Determine the (x, y) coordinate at the center of the cell enclosing the given text.  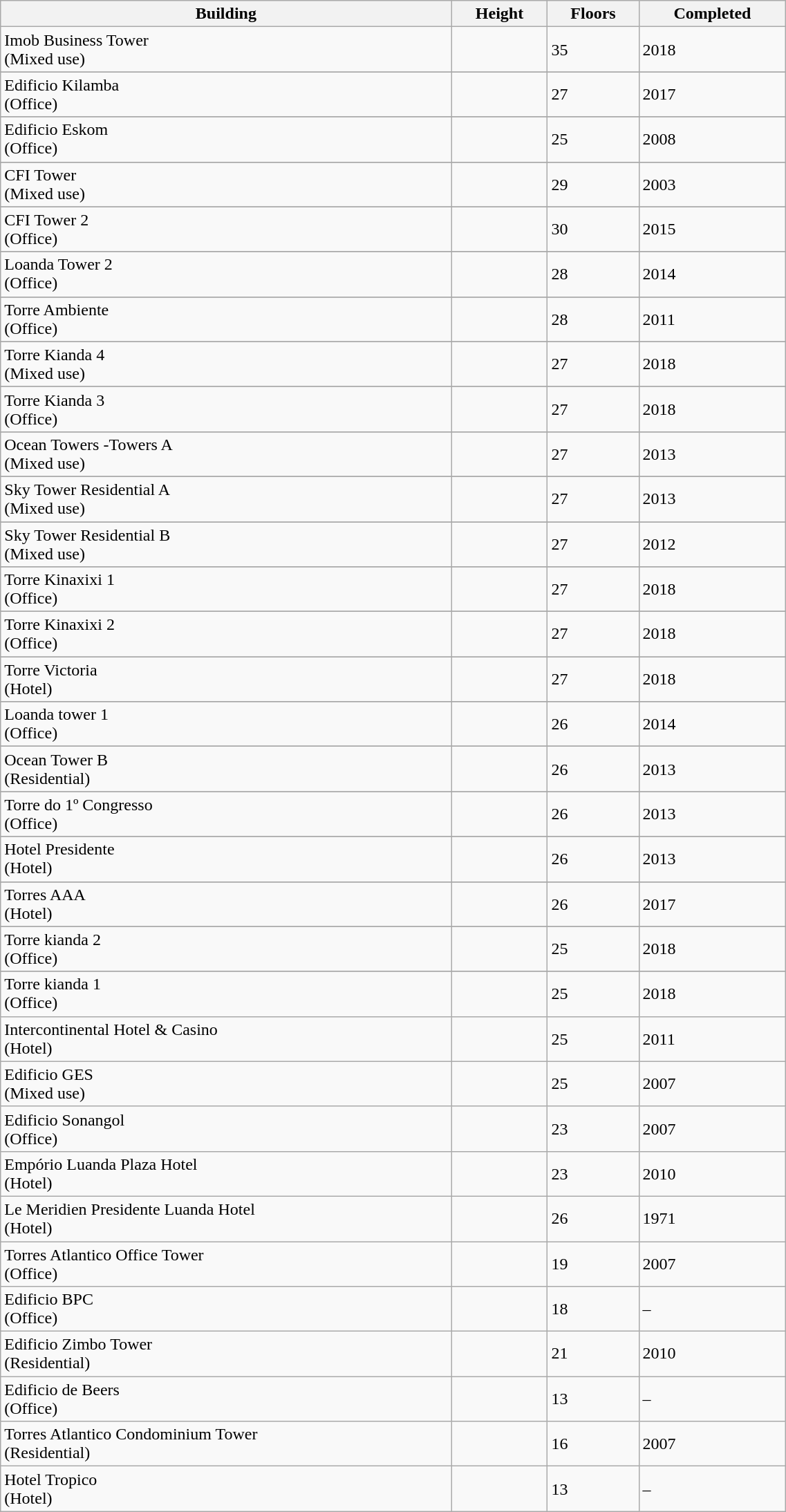
2012 (712, 543)
Intercontinental Hotel & Casino(Hotel) (226, 1038)
Loanda Tower 2(Office) (226, 274)
Torre Kinaxixi 1(Office) (226, 589)
2008 (712, 140)
21 (593, 1354)
Torres Atlantico Condominium Tower(Residential) (226, 1444)
Hotel Tropico(Hotel) (226, 1489)
Ocean Tower B(Residential) (226, 769)
Ocean Towers -Towers A(Mixed use) (226, 454)
Edificio GES(Mixed use) (226, 1084)
35 (593, 50)
Completed (712, 14)
Torre do 1º Congresso(Office) (226, 814)
Edificio Eskom(Office) (226, 140)
CFI Tower 2(Office) (226, 230)
Edificio BPC(Office) (226, 1309)
Building (226, 14)
Loanda tower 1(Office) (226, 725)
Torre Kianda 3(Office) (226, 409)
Height (499, 14)
Hotel Presidente(Hotel) (226, 859)
Edificio Sonangol(Office) (226, 1128)
Torre Kianda 4(Mixed use) (226, 364)
Torres Atlantico Office Tower(Office) (226, 1264)
18 (593, 1309)
Imob Business Tower(Mixed use) (226, 50)
16 (593, 1444)
Torre Kinaxixi 2(Office) (226, 635)
Sky Tower Residential A(Mixed use) (226, 499)
Torre kianda 1(Office) (226, 994)
1971 (712, 1218)
Torre Victoria(Hotel) (226, 679)
19 (593, 1264)
2003 (712, 184)
Torres AAA(Hotel) (226, 904)
Floors (593, 14)
Edificio de Beers(Office) (226, 1399)
Torre kianda 2(Office) (226, 949)
Edificio Kilamba(Office) (226, 94)
Edificio Zimbo Tower(Residential) (226, 1354)
30 (593, 230)
Sky Tower Residential B(Mixed use) (226, 543)
29 (593, 184)
Torre Ambiente(Office) (226, 319)
Le Meridien Presidente Luanda Hotel(Hotel) (226, 1218)
Empório Luanda Plaza Hotel(Hotel) (226, 1174)
CFI Tower(Mixed use) (226, 184)
2015 (712, 230)
